For the text-containing cell, return its midpoint in [X, Y] coordinate format. 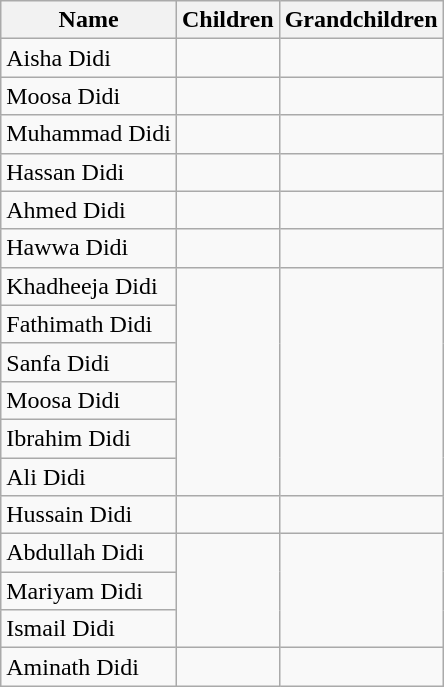
Aisha Didi [89, 58]
Fathimath Didi [89, 324]
Ahmed Didi [89, 210]
Ibrahim Didi [89, 438]
Grandchildren [361, 20]
Hussain Didi [89, 515]
Ali Didi [89, 477]
Children [228, 20]
Ismail Didi [89, 629]
Name [89, 20]
Khadheeja Didi [89, 286]
Hassan Didi [89, 172]
Aminath Didi [89, 667]
Muhammad Didi [89, 134]
Mariyam Didi [89, 591]
Abdullah Didi [89, 553]
Sanfa Didi [89, 362]
Hawwa Didi [89, 248]
